Determine the (X, Y) coordinate at the center of the cell enclosing the given text.  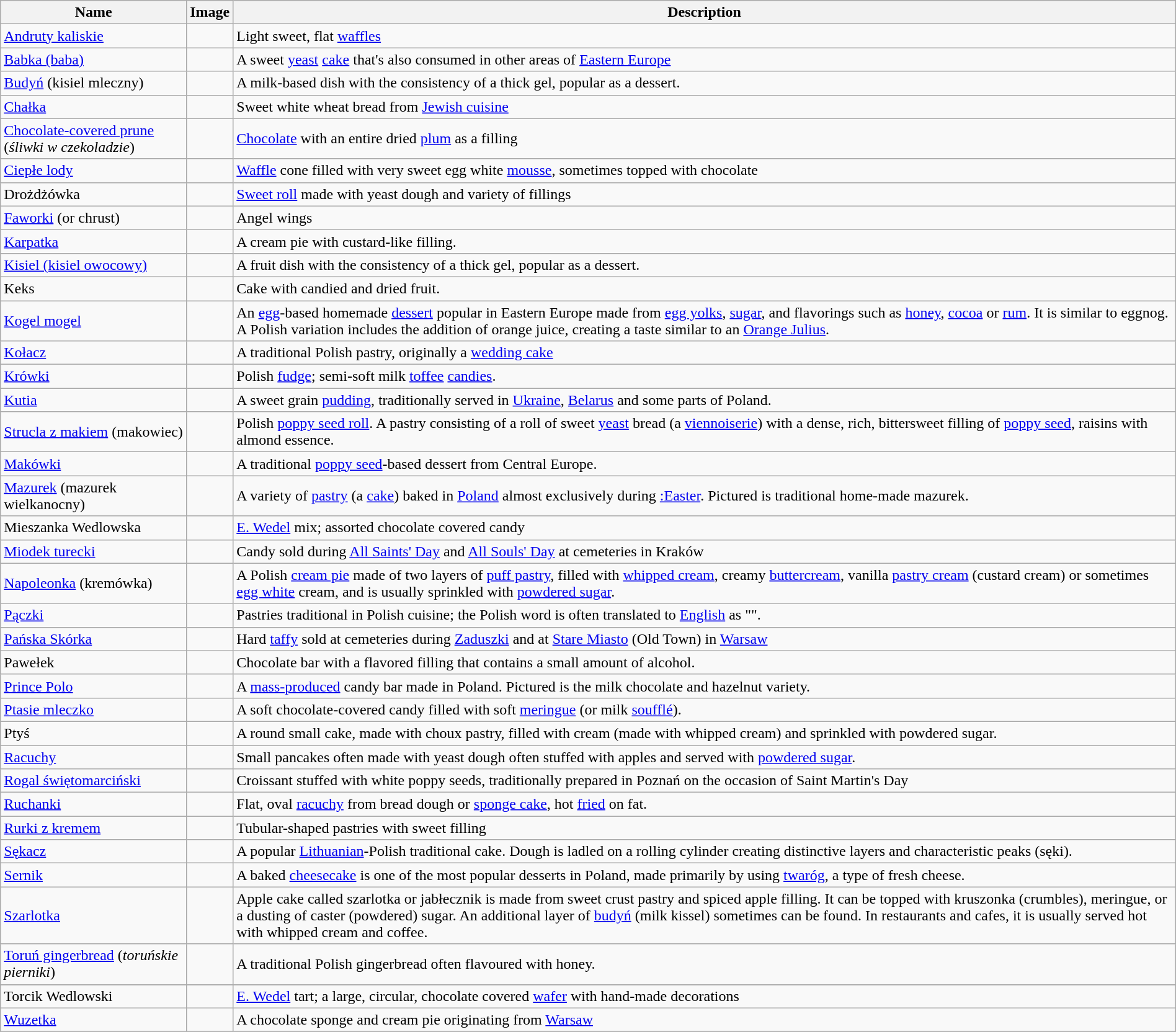
Hard taffy sold at cemeteries during Zaduszki and at Stare Miasto (Old Town) in Warsaw (705, 639)
Karpatka (94, 241)
Chocolate with an entire dried plum as a filling (705, 139)
A mass-produced candy bar made in Poland. Pictured is the milk chocolate and hazelnut variety. (705, 686)
Candy sold during All Saints' Day and All Souls' Day at cemeteries in Kraków (705, 551)
Description (705, 12)
A round small cake, made with choux pastry, filled with cream (made with whipped cream) and sprinkled with powdered sugar. (705, 733)
A sweet yeast cake that's also consumed in other areas of Eastern Europe (705, 60)
Sękacz (94, 852)
Ruchanki (94, 804)
A soft chocolate-covered candy filled with soft meringue (or milk soufflé). (705, 709)
E. Wedel mix; assorted chocolate covered candy (705, 528)
A fruit dish with the consistency of a thick gel, popular as a dessert. (705, 265)
Szarlotka (94, 915)
Kogel mogel (94, 320)
Image (210, 12)
Makówki (94, 464)
Mazurek (mazurek wielkanocny) (94, 496)
Kisiel (kisiel owocowy) (94, 265)
Napoleonka (kremówka) (94, 583)
Small pancakes often made with yeast dough often stuffed with apples and served with powdered sugar. (705, 757)
Sernik (94, 875)
A traditional poppy seed-based dessert from Central Europe. (705, 464)
Ciepłe lody (94, 171)
Strucla z makiem (makowiec) (94, 432)
Andruty kaliskie (94, 36)
Light sweet, flat waffles (705, 36)
A traditional Polish gingerbread often flavoured with honey. (705, 964)
A chocolate sponge and cream pie originating from Warsaw (705, 1020)
Sweet white wheat bread from Jewish cuisine (705, 107)
A sweet grain pudding, traditionally served in Ukraine, Belarus and some parts of Poland. (705, 400)
Chocolate-covered prune (śliwki w czekoladzie) (94, 139)
Pańska Skórka (94, 639)
Toruń gingerbread (toruńskie pierniki) (94, 964)
Angel wings (705, 218)
Miodek turecki (94, 551)
Wuzetka (94, 1020)
Ptyś (94, 733)
Ptasie mleczko (94, 709)
A popular Lithuanian-Polish traditional cake. Dough is ladled on a rolling cylinder creating distinctive layers and characteristic peaks (sęki). (705, 852)
Kołacz (94, 353)
Krówki (94, 376)
Chocolate bar with a flavored filling that contains a small amount of alcohol. (705, 662)
Torcik Wedlowski (94, 996)
Chałka (94, 107)
Pączki (94, 615)
Polish fudge; semi-soft milk toffee candies. (705, 376)
Racuchy (94, 757)
A baked cheesecake is one of the most popular desserts in Poland, made primarily by using twaróg, a type of fresh cheese. (705, 875)
Rogal świętomarciński (94, 781)
Pawełek (94, 662)
Faworki (or chrust) (94, 218)
Drożdżówka (94, 194)
E. Wedel tart; a large, circular, chocolate covered wafer with hand-made decorations (705, 996)
Mieszanka Wedlowska (94, 528)
Babka (baba) (94, 60)
A milk-based dish with the consistency of a thick gel, popular as a dessert. (705, 83)
Croissant stuffed with white poppy seeds, traditionally prepared in Poznań on the occasion of Saint Martin's Day (705, 781)
Name (94, 12)
Prince Polo (94, 686)
Rurki z kremem (94, 828)
A traditional Polish pastry, originally a wedding cake (705, 353)
Pastries traditional in Polish cuisine; the Polish word is often translated to English as "". (705, 615)
Keks (94, 288)
Kutia (94, 400)
Cake with candied and dried fruit. (705, 288)
A cream pie with custard-like filling. (705, 241)
Waffle cone filled with very sweet egg white mousse, sometimes topped with chocolate (705, 171)
Sweet roll made with yeast dough and variety of fillings (705, 194)
Tubular-shaped pastries with sweet filling (705, 828)
Budyń (kisiel mleczny) (94, 83)
A variety of pastry (a cake) baked in Poland almost exclusively during :Easter. Pictured is traditional home-made mazurek. (705, 496)
Flat, oval racuchy from bread dough or sponge cake, hot fried on fat. (705, 804)
